Provide the (X, Y) coordinate of the cell's center where the given text is located.  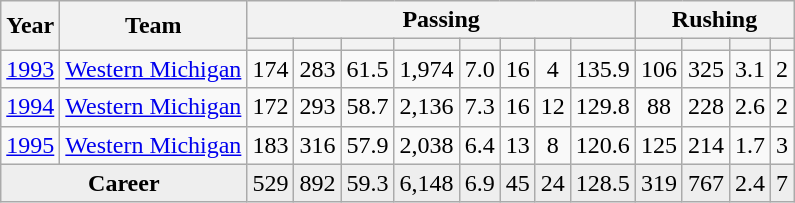
1995 (30, 145)
Year (30, 26)
58.7 (368, 107)
7.0 (480, 69)
183 (270, 145)
767 (706, 183)
61.5 (368, 69)
172 (270, 107)
24 (552, 183)
6.9 (480, 183)
57.9 (368, 145)
106 (658, 69)
3.1 (750, 69)
2,136 (426, 107)
2.6 (750, 107)
125 (658, 145)
7 (782, 183)
228 (706, 107)
1993 (30, 69)
316 (318, 145)
Team (154, 26)
1994 (30, 107)
120.6 (602, 145)
13 (518, 145)
59.3 (368, 183)
8 (552, 145)
88 (658, 107)
529 (270, 183)
3 (782, 145)
45 (518, 183)
Passing (441, 20)
1.7 (750, 145)
293 (318, 107)
214 (706, 145)
1,974 (426, 69)
6,148 (426, 183)
325 (706, 69)
174 (270, 69)
135.9 (602, 69)
283 (318, 69)
7.3 (480, 107)
Career (124, 183)
4 (552, 69)
128.5 (602, 183)
2.4 (750, 183)
6.4 (480, 145)
12 (552, 107)
892 (318, 183)
2,038 (426, 145)
319 (658, 183)
129.8 (602, 107)
Rushing (714, 20)
